Extract the (X, Y) coordinate from the center of the cell holding the provided text.  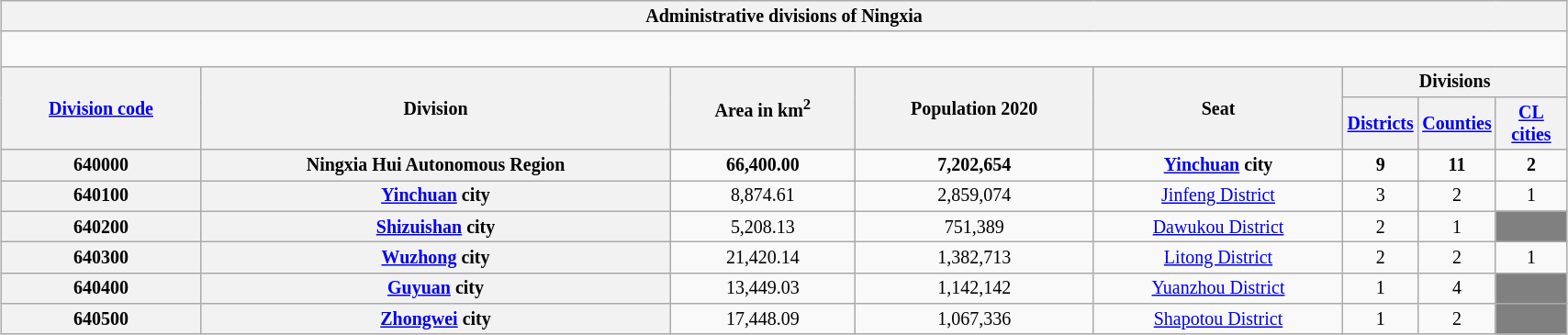
Administrative divisions of Ningxia (784, 17)
Shapotou District (1218, 319)
2,859,074 (974, 196)
640000 (101, 165)
Dawukou District (1218, 226)
Litong District (1218, 257)
Zhongwei city (435, 319)
17,448.09 (764, 319)
Population 2020 (974, 108)
Districts (1381, 123)
Wuzhong city (435, 257)
CL cities (1531, 123)
640100 (101, 196)
1,067,336 (974, 319)
640300 (101, 257)
Seat (1218, 108)
9 (1381, 165)
13,449.03 (764, 288)
4 (1456, 288)
Ningxia Hui Autonomous Region (435, 165)
Shizuishan city (435, 226)
3 (1381, 196)
7,202,654 (974, 165)
Counties (1456, 123)
1,142,142 (974, 288)
640400 (101, 288)
751,389 (974, 226)
1,382,713 (974, 257)
640500 (101, 319)
21,420.14 (764, 257)
5,208.13 (764, 226)
640200 (101, 226)
Division (435, 108)
8,874.61 (764, 196)
11 (1456, 165)
Jinfeng District (1218, 196)
Yuanzhou District (1218, 288)
66,400.00 (764, 165)
Area in km2 (764, 108)
Guyuan city (435, 288)
Divisions (1455, 83)
Division code (101, 108)
